Return (X, Y) of the center of cell containing provided text 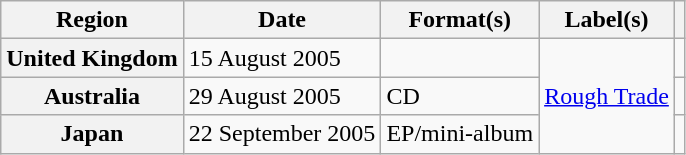
Region (92, 20)
15 August 2005 (282, 58)
CD (460, 96)
EP/mini-album (460, 134)
United Kingdom (92, 58)
Australia (92, 96)
29 August 2005 (282, 96)
Label(s) (607, 20)
Date (282, 20)
Rough Trade (607, 96)
Format(s) (460, 20)
22 September 2005 (282, 134)
Japan (92, 134)
